Capture the cell that displays the provided text and extract its [X, Y] central coordinate. 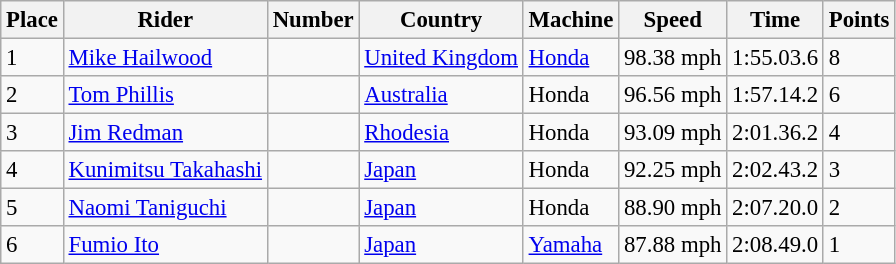
Fumio Ito [165, 245]
5 [32, 208]
2:08.49.0 [776, 245]
Country [441, 20]
United Kingdom [441, 58]
Rider [165, 20]
1:55.03.6 [776, 58]
2:01.36.2 [776, 133]
2:02.43.2 [776, 170]
Points [858, 20]
Jim Redman [165, 133]
Mike Hailwood [165, 58]
87.88 mph [673, 245]
Number [313, 20]
Speed [673, 20]
96.56 mph [673, 95]
Place [32, 20]
93.09 mph [673, 133]
88.90 mph [673, 208]
8 [858, 58]
92.25 mph [673, 170]
98.38 mph [673, 58]
2:07.20.0 [776, 208]
Machine [570, 20]
Time [776, 20]
Yamaha [570, 245]
Kunimitsu Takahashi [165, 170]
1:57.14.2 [776, 95]
Australia [441, 95]
Tom Phillis [165, 95]
Naomi Taniguchi [165, 208]
Rhodesia [441, 133]
